Return (x, y) of the center of cell containing provided text 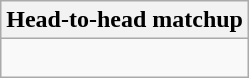
Head-to-head matchup (125, 20)
